Locate the cell with the specified text and output its [x, y] center coordinate. 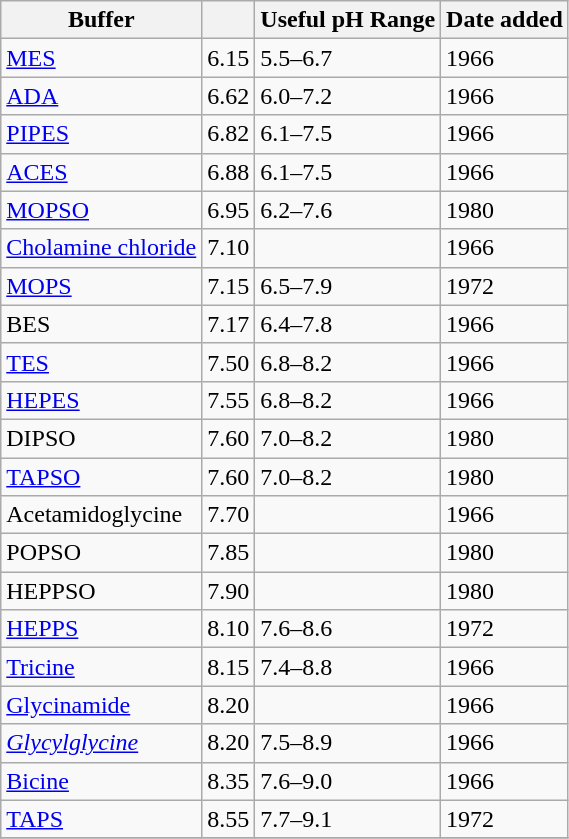
6.62 [228, 96]
7.55 [228, 400]
7.15 [228, 286]
MOPS [102, 286]
8.10 [228, 629]
DIPSO [102, 438]
Useful pH Range [348, 20]
8.15 [228, 667]
7.5–8.9 [348, 743]
ADA [102, 96]
6.82 [228, 134]
7.7–9.1 [348, 819]
Acetamidoglycine [102, 515]
6.0–7.2 [348, 96]
7.6–8.6 [348, 629]
6.88 [228, 172]
MOPSO [102, 210]
Buffer [102, 20]
BES [102, 324]
6.4–7.8 [348, 324]
TES [102, 362]
8.35 [228, 781]
7.4–8.8 [348, 667]
Glycinamide [102, 705]
5.5–6.7 [348, 58]
Cholamine chloride [102, 248]
6.15 [228, 58]
7.85 [228, 553]
6.95 [228, 210]
7.10 [228, 248]
7.17 [228, 324]
HEPES [102, 400]
PIPES [102, 134]
TAPSO [102, 477]
Tricine [102, 667]
TAPS [102, 819]
7.50 [228, 362]
Bicine [102, 781]
Date added [505, 20]
7.70 [228, 515]
ACES [102, 172]
HEPPS [102, 629]
6.5–7.9 [348, 286]
8.55 [228, 819]
MES [102, 58]
POPSO [102, 553]
7.6–9.0 [348, 781]
7.90 [228, 591]
6.2–7.6 [348, 210]
HEPPSO [102, 591]
Glycylglycine [102, 743]
